Scan for the cell matching the given text and deliver its [x, y] coordinate at center. 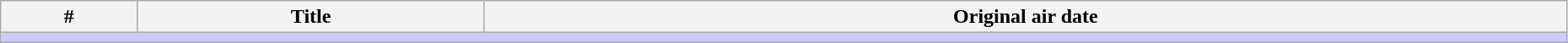
# [69, 17]
Title [311, 17]
Original air date [1026, 17]
